Determine the (x, y) coordinate at the center of the cell enclosing the given text.  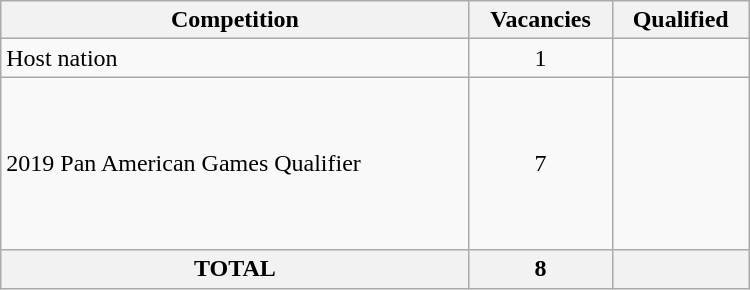
8 (540, 269)
2019 Pan American Games Qualifier (235, 164)
Competition (235, 20)
Vacancies (540, 20)
Host nation (235, 58)
7 (540, 164)
1 (540, 58)
TOTAL (235, 269)
Qualified (680, 20)
